Locate the cell with the specified text and output its (x, y) center coordinate. 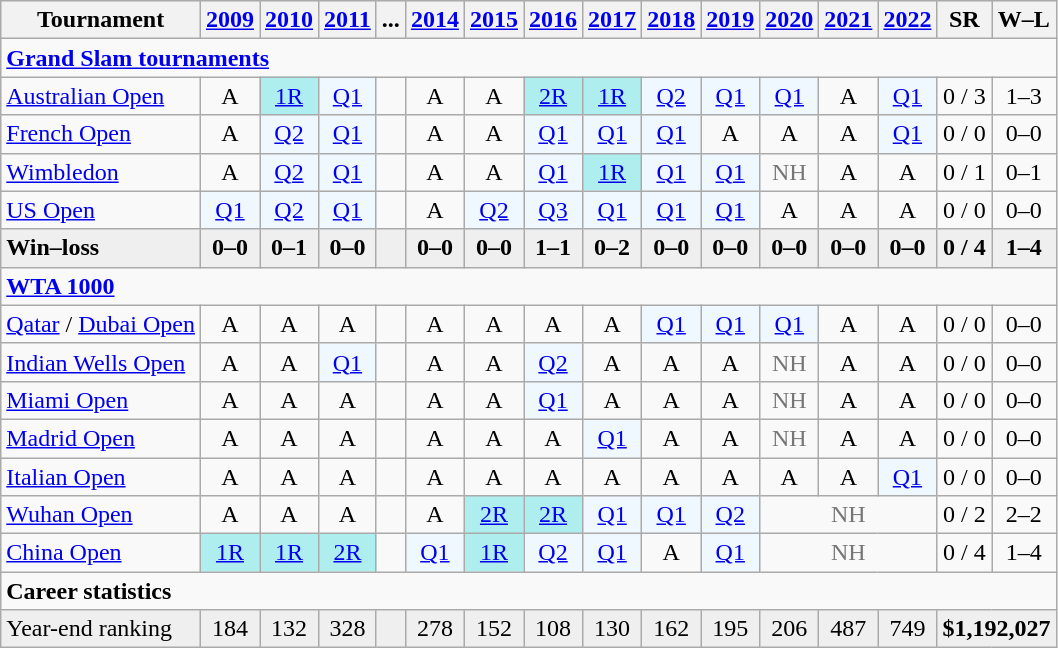
Wuhan Open (101, 515)
Win–loss (101, 248)
Q3 (554, 210)
2022 (908, 20)
195 (730, 629)
2020 (790, 20)
108 (554, 629)
Wimbledon (101, 172)
Indian Wells Open (101, 362)
Italian Open (101, 477)
$1,192,027 (996, 629)
2017 (612, 20)
2011 (348, 20)
0 / 3 (964, 96)
Year-end ranking (101, 629)
US Open (101, 210)
SR (964, 20)
2015 (494, 20)
2010 (290, 20)
China Open (101, 553)
Australian Open (101, 96)
2019 (730, 20)
Grand Slam tournaments (528, 58)
2021 (848, 20)
152 (494, 629)
Miami Open (101, 400)
Madrid Open (101, 438)
Tournament (101, 20)
2–2 (1024, 515)
2018 (672, 20)
749 (908, 629)
Career statistics (528, 591)
French Open (101, 134)
... (390, 20)
1–3 (1024, 96)
328 (348, 629)
0 / 1 (964, 172)
2014 (434, 20)
487 (848, 629)
278 (434, 629)
2009 (230, 20)
206 (790, 629)
0–2 (612, 248)
1–1 (554, 248)
184 (230, 629)
0 / 2 (964, 515)
W–L (1024, 20)
Qatar / Dubai Open (101, 324)
2016 (554, 20)
WTA 1000 (528, 286)
132 (290, 629)
130 (612, 629)
162 (672, 629)
